For the text-containing cell, return its midpoint in (x, y) coordinate format. 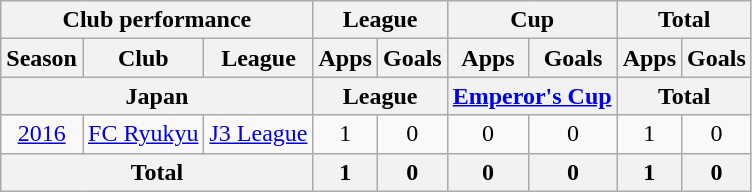
Club performance (157, 20)
Emperor's Cup (532, 96)
2016 (42, 134)
Japan (157, 96)
FC Ryukyu (142, 134)
Cup (532, 20)
J3 League (258, 134)
Season (42, 58)
Club (142, 58)
